Extract the (x, y) coordinate from the center of the cell holding the provided text.  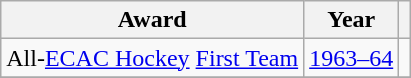
1963–64 (352, 58)
All-ECAC Hockey First Team (152, 58)
Year (352, 20)
Award (152, 20)
